Output the [X, Y] coordinate of the center of the cell containing the given text.  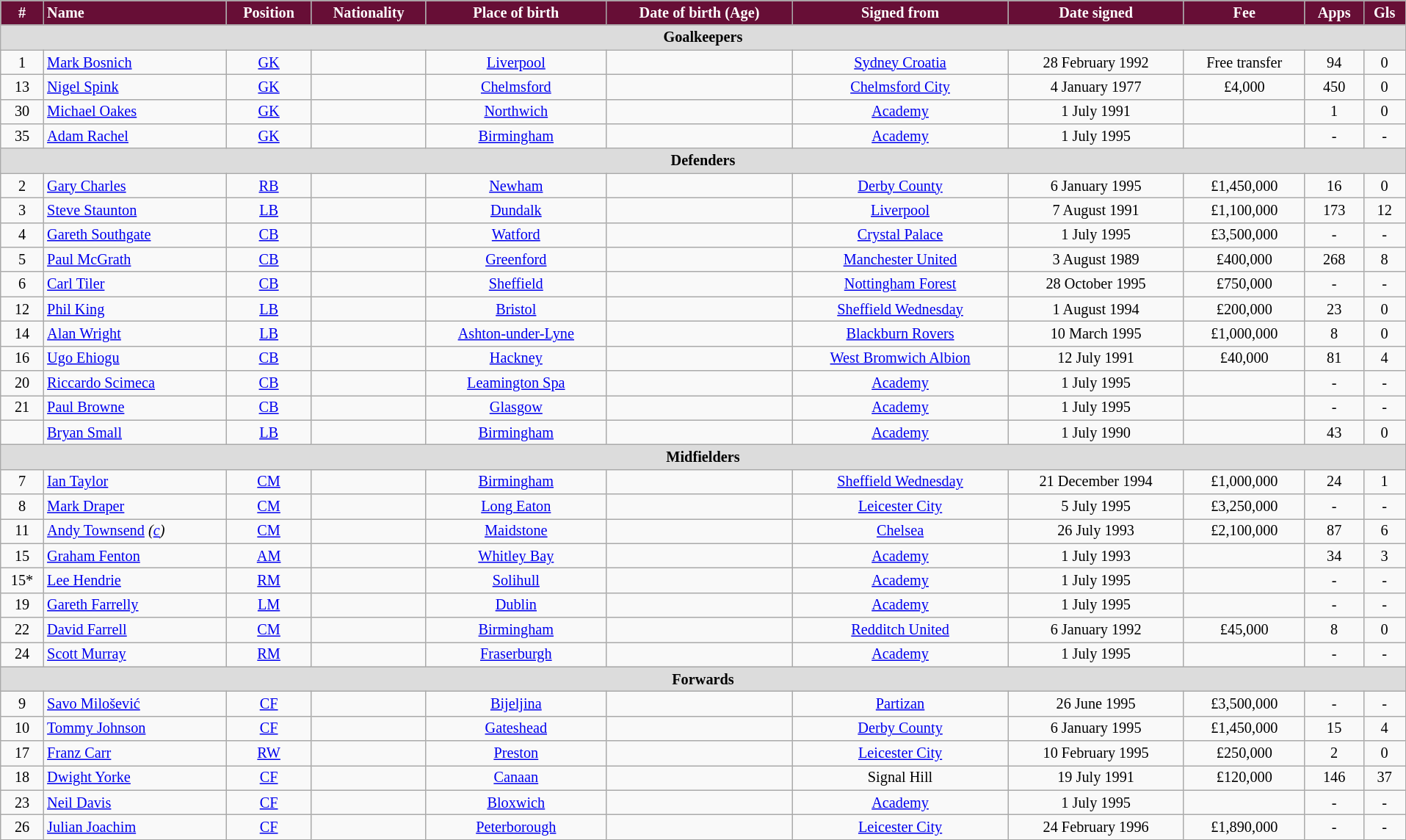
81 [1334, 358]
Crystal Palace [900, 235]
19 July 1991 [1096, 778]
1 August 1994 [1096, 309]
Midfielders [703, 457]
Position [269, 12]
Savo Milošević [135, 703]
Julian Joachim [135, 827]
Signal Hill [900, 778]
Carl Tiler [135, 284]
Forwards [703, 679]
Dundalk [516, 210]
Glasgow [516, 408]
Ashton-under-Lyne [516, 333]
£750,000 [1244, 284]
10 [22, 728]
Gareth Southgate [135, 235]
Newham [516, 186]
Phil King [135, 309]
20 [22, 383]
Peterborough [516, 827]
Canaan [516, 778]
LM [269, 605]
£45,000 [1244, 629]
Name [135, 12]
Fraserburgh [516, 654]
Redditch United [900, 629]
28 October 1995 [1096, 284]
14 [22, 333]
Paul McGrath [135, 259]
Northwich [516, 112]
£2,100,000 [1244, 531]
15* [22, 580]
Long Eaton [516, 506]
Date signed [1096, 12]
Nigel Spink [135, 87]
Leamington Spa [516, 383]
Ugo Ehiogu [135, 358]
Maidstone [516, 531]
Free transfer [1244, 62]
Tommy Johnson [135, 728]
£3,250,000 [1244, 506]
7 [22, 482]
5 [22, 259]
Dublin [516, 605]
Paul Browne [135, 408]
26 June 1995 [1096, 703]
# [22, 12]
6 January 1992 [1096, 629]
Andy Townsend (c) [135, 531]
£200,000 [1244, 309]
Apps [1334, 12]
Gateshead [516, 728]
Blackburn Rovers [900, 333]
Bristol [516, 309]
1 July 1993 [1096, 556]
12 July 1991 [1096, 358]
RB [269, 186]
Sheffield [516, 284]
Gary Charles [135, 186]
Mark Draper [135, 506]
West Bromwich Albion [900, 358]
Bijeljina [516, 703]
Adam Rachel [135, 136]
RW [269, 753]
Bryan Small [135, 432]
Chelmsford [516, 87]
Partizan [900, 703]
David Farrell [135, 629]
21 [22, 408]
13 [22, 87]
9 [22, 703]
£250,000 [1244, 753]
43 [1334, 432]
Franz Carr [135, 753]
Preston [516, 753]
24 February 1996 [1096, 827]
18 [22, 778]
22 [22, 629]
87 [1334, 531]
94 [1334, 62]
7 August 1991 [1096, 210]
Nationality [369, 12]
30 [22, 112]
Nottingham Forest [900, 284]
AM [269, 556]
3 August 1989 [1096, 259]
Alan Wright [135, 333]
Scott Murray [135, 654]
Mark Bosnich [135, 62]
450 [1334, 87]
4 January 1977 [1096, 87]
Goalkeepers [703, 37]
Gls [1385, 12]
19 [22, 605]
34 [1334, 556]
£120,000 [1244, 778]
17 [22, 753]
11 [22, 531]
28 February 1992 [1096, 62]
£4,000 [1244, 87]
£400,000 [1244, 259]
Ian Taylor [135, 482]
Whitley Bay [516, 556]
5 July 1995 [1096, 506]
Chelsea [900, 531]
Michael Oakes [135, 112]
£1,890,000 [1244, 827]
Graham Fenton [135, 556]
Steve Staunton [135, 210]
Lee Hendrie [135, 580]
Dwight Yorke [135, 778]
£1,100,000 [1244, 210]
1 July 1991 [1096, 112]
35 [22, 136]
Gareth Farrelly [135, 605]
Signed from [900, 12]
26 July 1993 [1096, 531]
10 March 1995 [1096, 333]
146 [1334, 778]
Chelmsford City [900, 87]
21 December 1994 [1096, 482]
Neil Davis [135, 803]
Sydney Croatia [900, 62]
Watford [516, 235]
10 February 1995 [1096, 753]
Riccardo Scimeca [135, 383]
Place of birth [516, 12]
Date of birth (Age) [700, 12]
Hackney [516, 358]
1 July 1990 [1096, 432]
Defenders [703, 161]
Fee [1244, 12]
Solihull [516, 580]
268 [1334, 259]
Bloxwich [516, 803]
Greenford [516, 259]
37 [1385, 778]
£40,000 [1244, 358]
26 [22, 827]
173 [1334, 210]
Manchester United [900, 259]
